Detect which cell encompasses the target text, then output its [x, y] center coordinate. 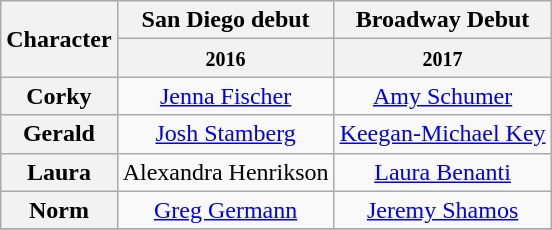
Broadway Debut [442, 20]
Josh Stamberg [226, 134]
2017 [442, 58]
Norm [59, 210]
Greg Germann [226, 210]
2016 [226, 58]
Amy Schumer [442, 96]
San Diego debut [226, 20]
Laura [59, 172]
Jenna Fischer [226, 96]
Keegan-Michael Key [442, 134]
Gerald [59, 134]
Corky [59, 96]
Alexandra Henrikson [226, 172]
Laura Benanti [442, 172]
Character [59, 39]
Jeremy Shamos [442, 210]
